From the cell containing the given text, extract its center point as [x, y] coordinate. 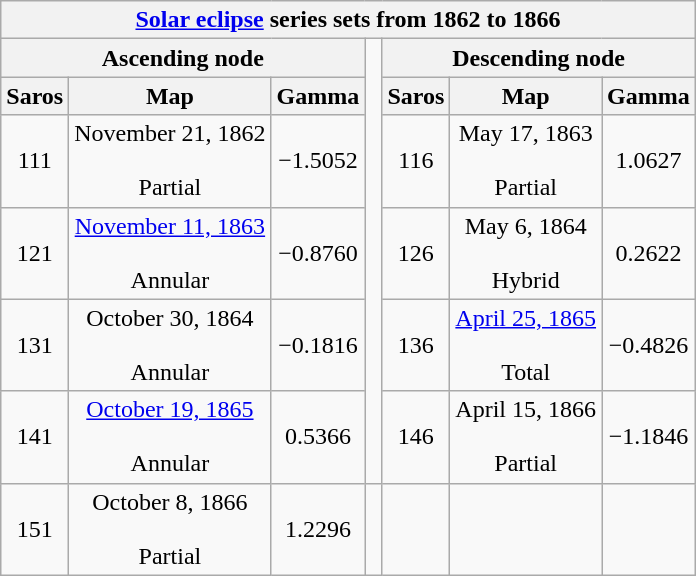
November 21, 1862Partial [170, 161]
131 [35, 345]
0.2622 [649, 253]
141 [35, 437]
−1.5052 [318, 161]
136 [416, 345]
−0.8760 [318, 253]
1.2296 [318, 529]
May 17, 1863Partial [526, 161]
April 25, 1865Total [526, 345]
146 [416, 437]
121 [35, 253]
October 8, 1866Partial [170, 529]
April 15, 1866Partial [526, 437]
Solar eclipse series sets from 1862 to 1866 [348, 20]
1.0627 [649, 161]
116 [416, 161]
151 [35, 529]
Ascending node [183, 58]
October 30, 1864Annular [170, 345]
October 19, 1865Annular [170, 437]
126 [416, 253]
Descending node [538, 58]
−1.1846 [649, 437]
−0.4826 [649, 345]
111 [35, 161]
0.5366 [318, 437]
May 6, 1864Hybrid [526, 253]
−0.1816 [318, 345]
November 11, 1863Annular [170, 253]
